Locate the cell with the specified text and output its [x, y] center coordinate. 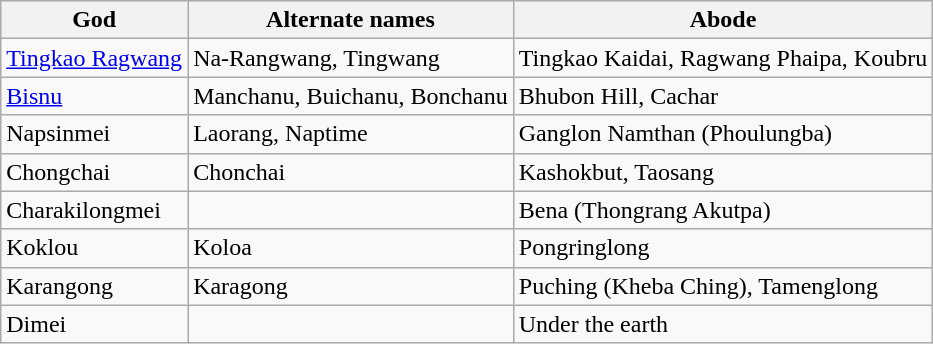
God [94, 20]
Koloa [351, 248]
Abode [722, 20]
Bisnu [94, 96]
Alternate names [351, 20]
Karangong [94, 286]
Kashokbut, Taosang [722, 172]
Under the earth [722, 324]
Ganglon Namthan (Phoulungba) [722, 134]
Laorang, Naptime [351, 134]
Napsinmei [94, 134]
Manchanu, Buichanu, Bonchanu [351, 96]
Tingkao Ragwang [94, 58]
Tingkao Kaidai, Ragwang Phaipa, Koubru [722, 58]
Bhubon Hill, Cachar [722, 96]
Koklou [94, 248]
Charakilongmei [94, 210]
Chonchai [351, 172]
Chongchai [94, 172]
Karagong [351, 286]
Pongringlong [722, 248]
Dimei [94, 324]
Bena (Thongrang Akutpa) [722, 210]
Na-Rangwang, Tingwang [351, 58]
Puching (Kheba Ching), Tamenglong [722, 286]
